Extract the [X, Y] coordinate from the center of the cell holding the provided text.  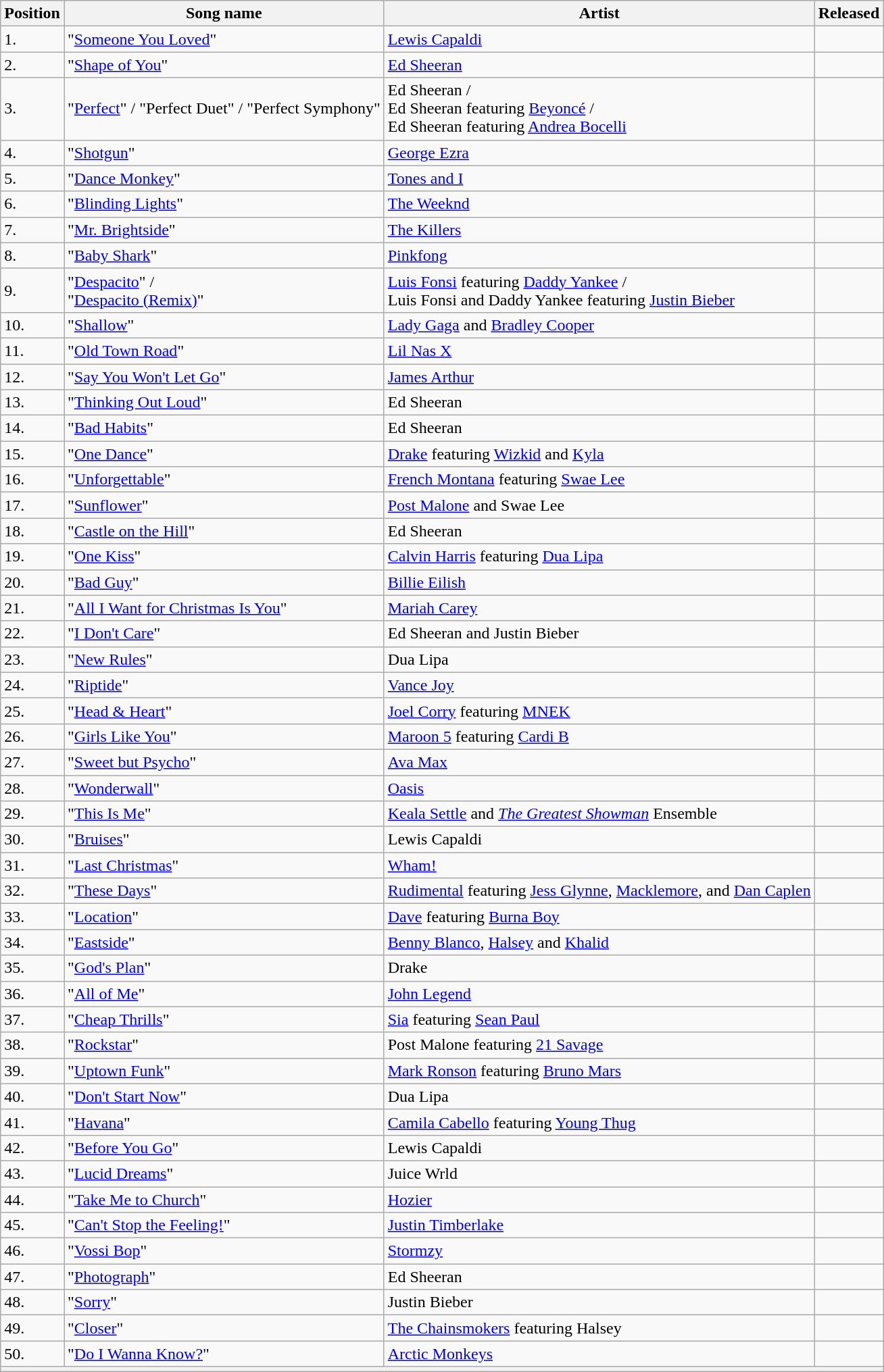
19. [32, 557]
"Bad Habits" [224, 428]
Benny Blanco, Halsey and Khalid [599, 942]
46. [32, 1251]
French Montana featuring Swae Lee [599, 480]
The Chainsmokers featuring Halsey [599, 1328]
24. [32, 685]
41. [32, 1122]
"Unforgettable" [224, 480]
"Cheap Thrills" [224, 1019]
35. [32, 968]
Billie Eilish [599, 582]
4. [32, 153]
Drake featuring Wizkid and Kyla [599, 454]
Pinkfong [599, 255]
29. [32, 814]
"Before You Go" [224, 1148]
"Havana" [224, 1122]
Lady Gaga and Bradley Cooper [599, 325]
Oasis [599, 788]
"Do I Wanna Know?" [224, 1354]
15. [32, 454]
9. [32, 290]
12. [32, 376]
49. [32, 1328]
"Shape of You" [224, 65]
Mariah Carey [599, 608]
7. [32, 230]
Juice Wrld [599, 1173]
3. [32, 109]
"Eastside" [224, 942]
"Castle on the Hill" [224, 531]
23. [32, 659]
28. [32, 788]
Ed Sheeran and Justin Bieber [599, 634]
37. [32, 1019]
48. [32, 1302]
"Baby Shark" [224, 255]
"Lucid Dreams" [224, 1173]
"New Rules" [224, 659]
36. [32, 994]
34. [32, 942]
42. [32, 1148]
47. [32, 1277]
Dave featuring Burna Boy [599, 917]
1. [32, 39]
Ed Sheeran / Ed Sheeran featuring Beyoncé / Ed Sheeran featuring Andrea Bocelli [599, 109]
39. [32, 1071]
21. [32, 608]
Sia featuring Sean Paul [599, 1019]
"Girls Like You" [224, 736]
"Blinding Lights" [224, 204]
Post Malone featuring 21 Savage [599, 1045]
Hozier [599, 1199]
10. [32, 325]
Released [849, 14]
45. [32, 1225]
"Thinking Out Loud" [224, 403]
"Old Town Road" [224, 351]
11. [32, 351]
13. [32, 403]
Stormzy [599, 1251]
"Shotgun" [224, 153]
"I Don't Care" [224, 634]
Keala Settle and The Greatest Showman Ensemble [599, 814]
2. [32, 65]
"Photograph" [224, 1277]
Justin Bieber [599, 1302]
Joel Corry featuring MNEK [599, 711]
"God's Plan" [224, 968]
14. [32, 428]
"Location" [224, 917]
Maroon 5 featuring Cardi B [599, 736]
44. [32, 1199]
18. [32, 531]
"Despacito" /"Despacito (Remix)" [224, 290]
"Sweet but Psycho" [224, 762]
John Legend [599, 994]
17. [32, 505]
Post Malone and Swae Lee [599, 505]
"Someone You Loved" [224, 39]
"One Kiss" [224, 557]
"Mr. Brightside" [224, 230]
James Arthur [599, 376]
"Perfect" / "Perfect Duet" / "Perfect Symphony" [224, 109]
40. [32, 1096]
George Ezra [599, 153]
"All of Me" [224, 994]
Tones and I [599, 178]
"This Is Me" [224, 814]
50. [32, 1354]
"Take Me to Church" [224, 1199]
The Weeknd [599, 204]
"Bad Guy" [224, 582]
Position [32, 14]
33. [32, 917]
20. [32, 582]
"Say You Won't Let Go" [224, 376]
"All I Want for Christmas Is You" [224, 608]
Arctic Monkeys [599, 1354]
Camila Cabello featuring Young Thug [599, 1122]
"Can't Stop the Feeling!" [224, 1225]
22. [32, 634]
"Bruises" [224, 840]
"Dance Monkey" [224, 178]
16. [32, 480]
6. [32, 204]
Mark Ronson featuring Bruno Mars [599, 1071]
Ava Max [599, 762]
Wham! [599, 865]
Rudimental featuring Jess Glynne, Macklemore, and Dan Caplen [599, 891]
"Rockstar" [224, 1045]
32. [32, 891]
8. [32, 255]
43. [32, 1173]
Calvin Harris featuring Dua Lipa [599, 557]
38. [32, 1045]
"Riptide" [224, 685]
Luis Fonsi featuring Daddy Yankee / Luis Fonsi and Daddy Yankee featuring Justin Bieber [599, 290]
26. [32, 736]
"Vossi Bop" [224, 1251]
"One Dance" [224, 454]
Justin Timberlake [599, 1225]
The Killers [599, 230]
Vance Joy [599, 685]
5. [32, 178]
"Closer" [224, 1328]
"Don't Start Now" [224, 1096]
"Sorry" [224, 1302]
"Last Christmas" [224, 865]
27. [32, 762]
"Uptown Funk" [224, 1071]
25. [32, 711]
Artist [599, 14]
"Sunflower" [224, 505]
Song name [224, 14]
Lil Nas X [599, 351]
"Head & Heart" [224, 711]
Drake [599, 968]
30. [32, 840]
31. [32, 865]
"These Days" [224, 891]
"Wonderwall" [224, 788]
"Shallow" [224, 325]
